Pinpoint the cell where the given text exists, returning its (x, y) midpoint coordinate. 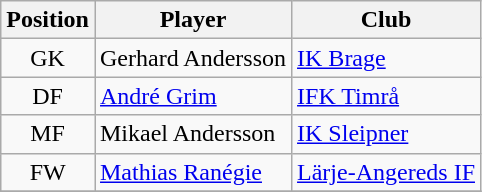
André Grim (192, 96)
Lärje-Angereds IF (386, 172)
Mathias Ranégie (192, 172)
Position (48, 20)
GK (48, 58)
Club (386, 20)
FW (48, 172)
IK Brage (386, 58)
IFK Timrå (386, 96)
MF (48, 134)
IK Sleipner (386, 134)
Player (192, 20)
DF (48, 96)
Mikael Andersson (192, 134)
Gerhard Andersson (192, 58)
